Pinpoint the cell where the given text exists, returning its [x, y] midpoint coordinate. 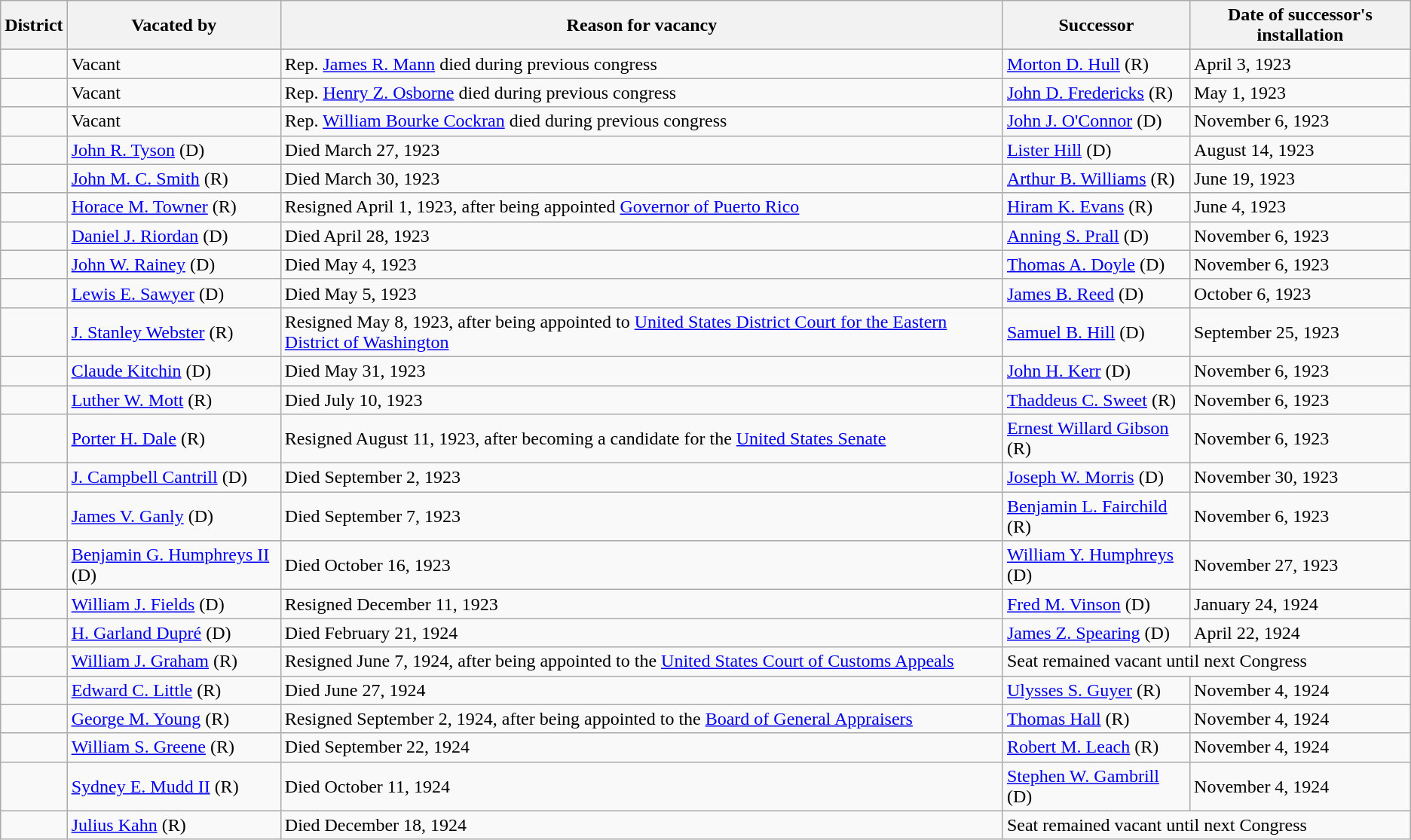
Stephen W. Gambrill (D) [1096, 787]
William Y. Humphreys (D) [1096, 565]
Sydney E. Mudd II (R) [173, 787]
Resigned September 2, 1924, after being appointed to the Board of General Appraisers [641, 719]
Ulysses S. Guyer (R) [1096, 690]
Resigned May 8, 1923, after being appointed to United States District Court for the Eastern District of Washington [641, 331]
Died February 21, 1924 [641, 633]
November 27, 1923 [1301, 565]
Horace M. Towner (R) [173, 207]
Resigned April 1, 1923, after being appointed Governor of Puerto Rico [641, 207]
Robert M. Leach (R) [1096, 747]
George M. Young (R) [173, 719]
District [34, 26]
Lewis E. Sawyer (D) [173, 293]
April 3, 1923 [1301, 64]
H. Garland Dupré (D) [173, 633]
June 19, 1923 [1301, 179]
John J. O'Connor (D) [1096, 121]
November 30, 1923 [1301, 478]
Resigned June 7, 1924, after being appointed to the United States Court of Customs Appeals [641, 661]
John W. Rainey (D) [173, 264]
John R. Tyson (D) [173, 150]
J. Stanley Webster (R) [173, 331]
Died May 31, 1923 [641, 371]
James Z. Spearing (D) [1096, 633]
Ernest Willard Gibson (R) [1096, 438]
John M. C. Smith (R) [173, 179]
January 24, 1924 [1301, 604]
Died October 16, 1923 [641, 565]
Claude Kitchin (D) [173, 371]
Luther W. Mott (R) [173, 400]
Died September 22, 1924 [641, 747]
Rep. William Bourke Cockran died during previous congress [641, 121]
Samuel B. Hill (D) [1096, 331]
John D. Fredericks (R) [1096, 93]
Daniel J. Riordan (D) [173, 236]
Joseph W. Morris (D) [1096, 478]
William J. Fields (D) [173, 604]
Thaddeus C. Sweet (R) [1096, 400]
Died March 27, 1923 [641, 150]
Morton D. Hull (R) [1096, 64]
Successor [1096, 26]
Lister Hill (D) [1096, 150]
Rep. James R. Mann died during previous congress [641, 64]
August 14, 1923 [1301, 150]
James V. Ganly (D) [173, 517]
Died September 2, 1923 [641, 478]
Fred M. Vinson (D) [1096, 604]
Benjamin L. Fairchild (R) [1096, 517]
Anning S. Prall (D) [1096, 236]
Thomas A. Doyle (D) [1096, 264]
May 1, 1923 [1301, 93]
William S. Greene (R) [173, 747]
September 25, 1923 [1301, 331]
Resigned December 11, 1923 [641, 604]
Rep. Henry Z. Osborne died during previous congress [641, 93]
Resigned August 11, 1923, after becoming a candidate for the United States Senate [641, 438]
Julius Kahn (R) [173, 825]
Died July 10, 1923 [641, 400]
James B. Reed (D) [1096, 293]
Thomas Hall (R) [1096, 719]
June 4, 1923 [1301, 207]
Died June 27, 1924 [641, 690]
Died March 30, 1923 [641, 179]
Hiram K. Evans (R) [1096, 207]
Benjamin G. Humphreys II (D) [173, 565]
Died September 7, 1923 [641, 517]
Date of successor's installation [1301, 26]
Arthur B. Williams (R) [1096, 179]
Died October 11, 1924 [641, 787]
Died May 5, 1923 [641, 293]
Porter H. Dale (R) [173, 438]
Vacated by [173, 26]
October 6, 1923 [1301, 293]
Reason for vacancy [641, 26]
J. Campbell Cantrill (D) [173, 478]
John H. Kerr (D) [1096, 371]
April 22, 1924 [1301, 633]
Edward C. Little (R) [173, 690]
Died December 18, 1924 [641, 825]
Died May 4, 1923 [641, 264]
William J. Graham (R) [173, 661]
Died April 28, 1923 [641, 236]
